For the text-containing cell, return its midpoint in (X, Y) coordinate format. 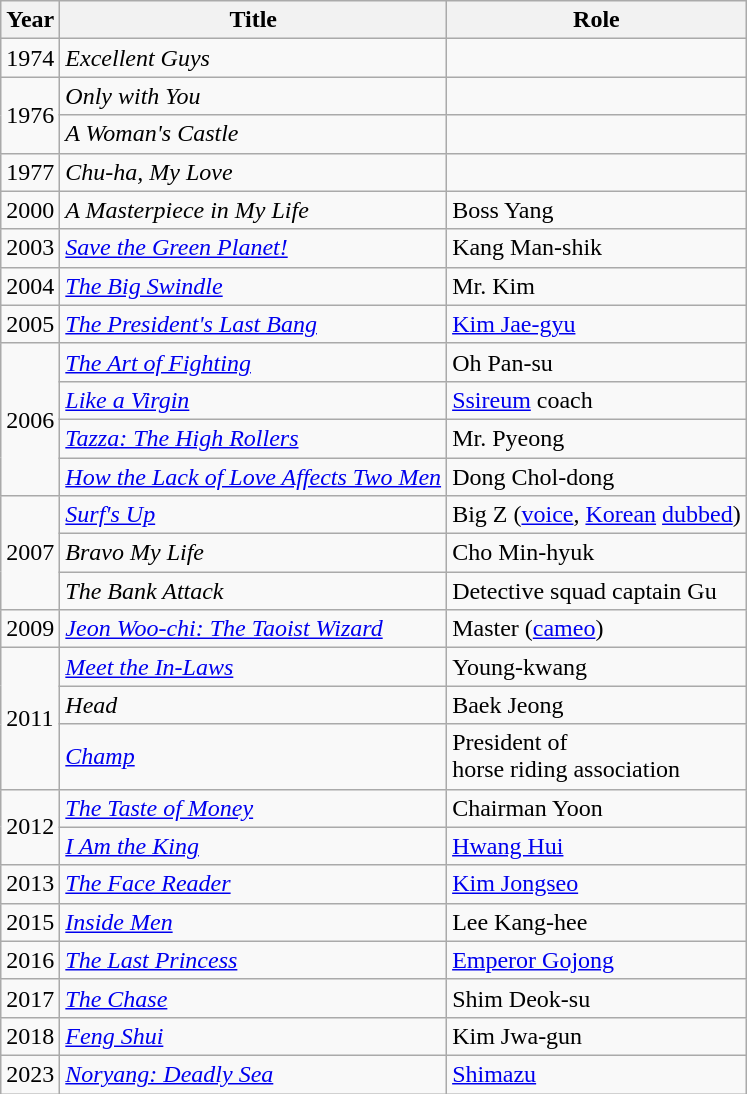
Ssireum coach (597, 400)
2016 (30, 960)
Only with You (254, 96)
How the Lack of Love Affects Two Men (254, 477)
2005 (30, 324)
Bravo My Life (254, 553)
Tazza: The High Rollers (254, 438)
2018 (30, 1036)
A Woman's Castle (254, 134)
Noryang: Deadly Sea (254, 1074)
Detective squad captain Gu (597, 591)
Meet the In-Laws (254, 667)
A Masterpiece in My Life (254, 210)
1974 (30, 58)
Master (cameo) (597, 629)
Mr. Kim (597, 286)
Excellent Guys (254, 58)
Chu-ha, My Love (254, 172)
Young-kwang (597, 667)
The President's Last Bang (254, 324)
2012 (30, 827)
The Big Swindle (254, 286)
The Last Princess (254, 960)
The Bank Attack (254, 591)
Kim Jwa-gun (597, 1036)
2004 (30, 286)
Kang Man-shik (597, 248)
Emperor Gojong (597, 960)
Save the Green Planet! (254, 248)
Kim Jongseo (597, 884)
2017 (30, 998)
Kim Jae-gyu (597, 324)
The Taste of Money (254, 808)
The Face Reader (254, 884)
Year (30, 20)
President of horse riding association (597, 756)
Like a Virgin (254, 400)
Inside Men (254, 922)
Title (254, 20)
Boss Yang (597, 210)
Surf's Up (254, 515)
The Art of Fighting (254, 362)
Shim Deok-su (597, 998)
2000 (30, 210)
Role (597, 20)
Head (254, 705)
Lee Kang-hee (597, 922)
I Am the King (254, 846)
2013 (30, 884)
Oh Pan-su (597, 362)
1976 (30, 115)
Mr. Pyeong (597, 438)
Hwang Hui (597, 846)
2015 (30, 922)
2011 (30, 718)
1977 (30, 172)
Big Z (voice, Korean dubbed) (597, 515)
2007 (30, 553)
Feng Shui (254, 1036)
Shimazu (597, 1074)
2023 (30, 1074)
Chairman Yoon (597, 808)
2006 (30, 419)
Dong Chol-dong (597, 477)
Cho Min-hyuk (597, 553)
Baek Jeong (597, 705)
Champ (254, 756)
Jeon Woo-chi: The Taoist Wizard (254, 629)
The Chase (254, 998)
2009 (30, 629)
2003 (30, 248)
